For the text-containing cell, return its midpoint in [x, y] coordinate format. 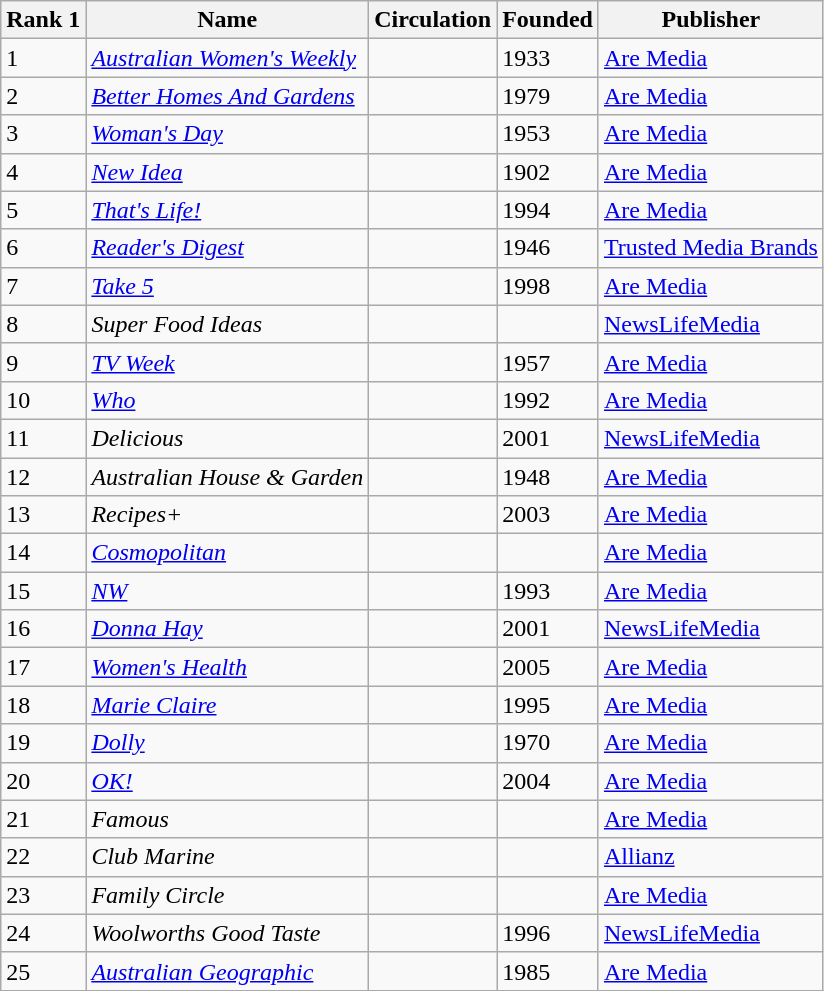
TV Week [228, 362]
1933 [548, 58]
1985 [548, 971]
8 [44, 324]
Rank 1 [44, 20]
11 [44, 438]
9 [44, 362]
16 [44, 629]
OK! [228, 781]
Recipes+ [228, 515]
22 [44, 857]
Name [228, 20]
1953 [548, 134]
5 [44, 210]
7 [44, 286]
Australian Women's Weekly [228, 58]
1946 [548, 248]
1993 [548, 591]
1995 [548, 705]
17 [44, 667]
2005 [548, 667]
Trusted Media Brands [710, 248]
4 [44, 172]
Club Marine [228, 857]
Women's Health [228, 667]
That's Life! [228, 210]
Better Homes And Gardens [228, 96]
Woman's Day [228, 134]
10 [44, 400]
Woolworths Good Taste [228, 933]
13 [44, 515]
1979 [548, 96]
Cosmopolitan [228, 553]
Founded [548, 20]
Allianz [710, 857]
1996 [548, 933]
1902 [548, 172]
Who [228, 400]
Circulation [433, 20]
Dolly [228, 743]
2003 [548, 515]
2004 [548, 781]
Publisher [710, 20]
1957 [548, 362]
21 [44, 819]
Delicious [228, 438]
2 [44, 96]
1998 [548, 286]
Super Food Ideas [228, 324]
23 [44, 895]
Reader's Digest [228, 248]
24 [44, 933]
1970 [548, 743]
NW [228, 591]
3 [44, 134]
1948 [548, 477]
1992 [548, 400]
Family Circle [228, 895]
6 [44, 248]
Australian House & Garden [228, 477]
Donna Hay [228, 629]
19 [44, 743]
1994 [548, 210]
20 [44, 781]
1 [44, 58]
Marie Claire [228, 705]
New Idea [228, 172]
14 [44, 553]
Australian Geographic [228, 971]
Famous [228, 819]
25 [44, 971]
18 [44, 705]
Take 5 [228, 286]
12 [44, 477]
15 [44, 591]
